Output the [X, Y] coordinate of the center of the cell containing the given text.  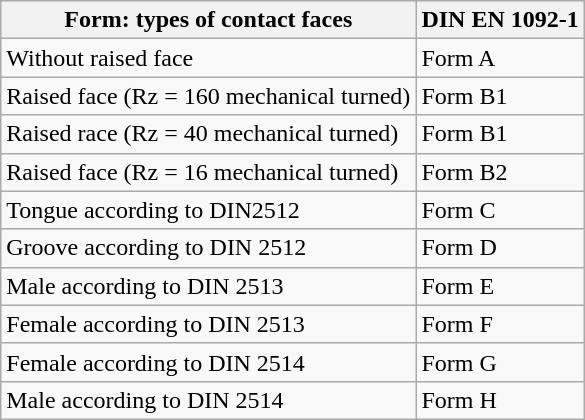
Without raised face [208, 58]
Groove according to DIN 2512 [208, 248]
Female according to DIN 2514 [208, 362]
Raised face (Rz = 160 mechanical turned) [208, 96]
Male according to DIN 2514 [208, 400]
Female according to DIN 2513 [208, 324]
Male according to DIN 2513 [208, 286]
Form C [500, 210]
Tongue according to DIN2512 [208, 210]
Form: types of contact faces [208, 20]
Form B2 [500, 172]
Form E [500, 286]
DIN EN 1092-1 [500, 20]
Form A [500, 58]
Form H [500, 400]
Raised race (Rz = 40 mechanical turned) [208, 134]
Form D [500, 248]
Form F [500, 324]
Raised face (Rz = 16 mechanical turned) [208, 172]
Form G [500, 362]
